Search for the cell housing the specified text and yield its [X, Y] center coordinate. 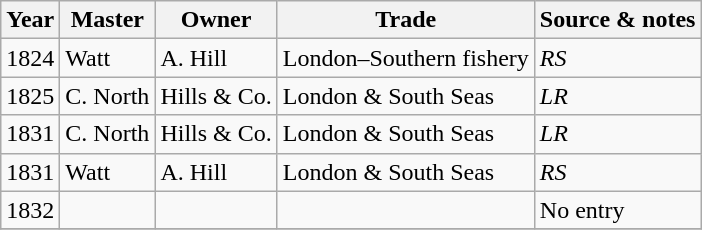
Master [108, 20]
1825 [30, 96]
Source & notes [618, 20]
1824 [30, 58]
Trade [406, 20]
No entry [618, 210]
1832 [30, 210]
London–Southern fishery [406, 58]
Year [30, 20]
Owner [216, 20]
